Output the (x, y) coordinate of the center of the cell containing the given text.  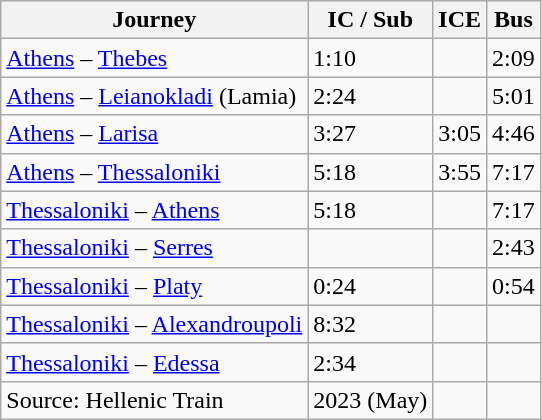
Thessaloniki – Athens (154, 210)
3:05 (460, 134)
Thessaloniki – Platy (154, 286)
2:34 (370, 362)
Thessaloniki – Edessa (154, 362)
Thessaloniki – Serres (154, 248)
Bus (514, 20)
Athens – Leianokladi (Lamia) (154, 96)
3:55 (460, 172)
Thessaloniki – Alexandroupoli (154, 324)
1:10 (370, 58)
8:32 (370, 324)
Athens – Larisa (154, 134)
3:27 (370, 134)
0:24 (370, 286)
Source: Hellenic Train (154, 400)
IC / Sub (370, 20)
ICE (460, 20)
Athens – Thebes (154, 58)
2:24 (370, 96)
5:01 (514, 96)
2023 (May) (370, 400)
Athens – Thessaloniki (154, 172)
4:46 (514, 134)
2:09 (514, 58)
2:43 (514, 248)
0:54 (514, 286)
Journey (154, 20)
